Output the [x, y] coordinate of the center of the cell containing the given text.  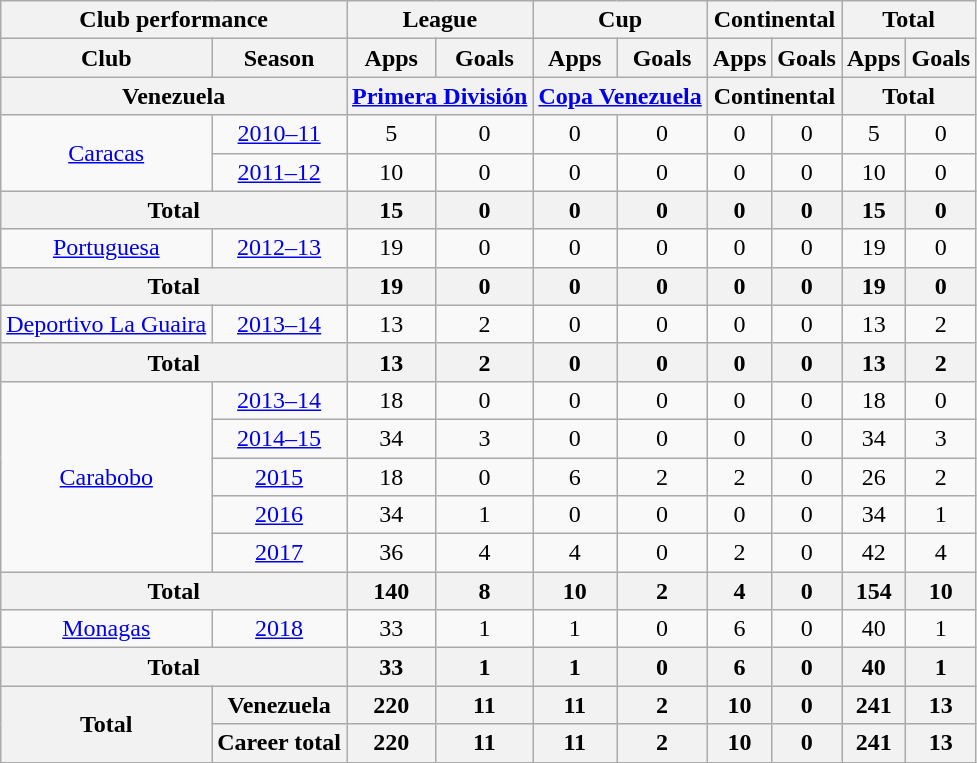
Copa Venezuela [620, 96]
Club [106, 58]
Club performance [174, 20]
2010–11 [280, 134]
Caracas [106, 153]
154 [874, 591]
Cup [620, 20]
2014–15 [280, 438]
League [440, 20]
Season [280, 58]
2017 [280, 553]
2011–12 [280, 172]
2016 [280, 515]
36 [392, 553]
Carabobo [106, 476]
2018 [280, 629]
26 [874, 477]
2015 [280, 477]
2012–13 [280, 248]
Primera División [440, 96]
42 [874, 553]
Career total [280, 743]
Portuguesa [106, 248]
Monagas [106, 629]
140 [392, 591]
8 [484, 591]
Deportivo La Guaira [106, 324]
